Detect which cell encompasses the target text, then output its [X, Y] center coordinate. 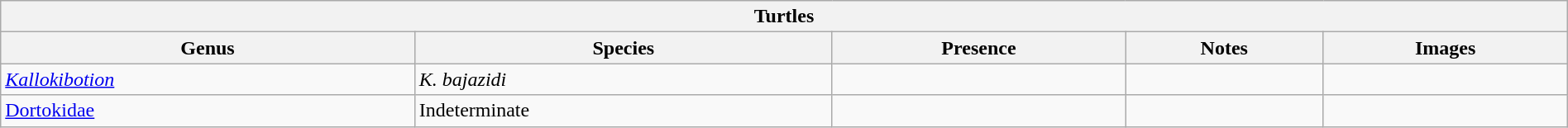
Genus [208, 48]
Indeterminate [624, 111]
Kallokibotion [208, 79]
Presence [978, 48]
Turtles [784, 17]
Dortokidae [208, 111]
Species [624, 48]
Images [1446, 48]
K. bajazidi [624, 79]
Notes [1224, 48]
